From the cell containing the given text, extract its center point as (X, Y) coordinate. 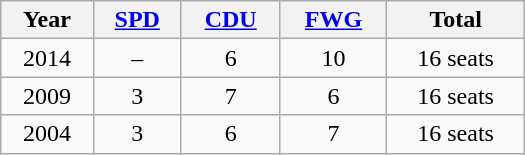
– (137, 58)
10 (334, 58)
CDU (230, 20)
FWG (334, 20)
Year (47, 20)
2009 (47, 96)
Total (456, 20)
SPD (137, 20)
2004 (47, 134)
2014 (47, 58)
